Provide the [X, Y] coordinate of the cell's center where the given text is located.  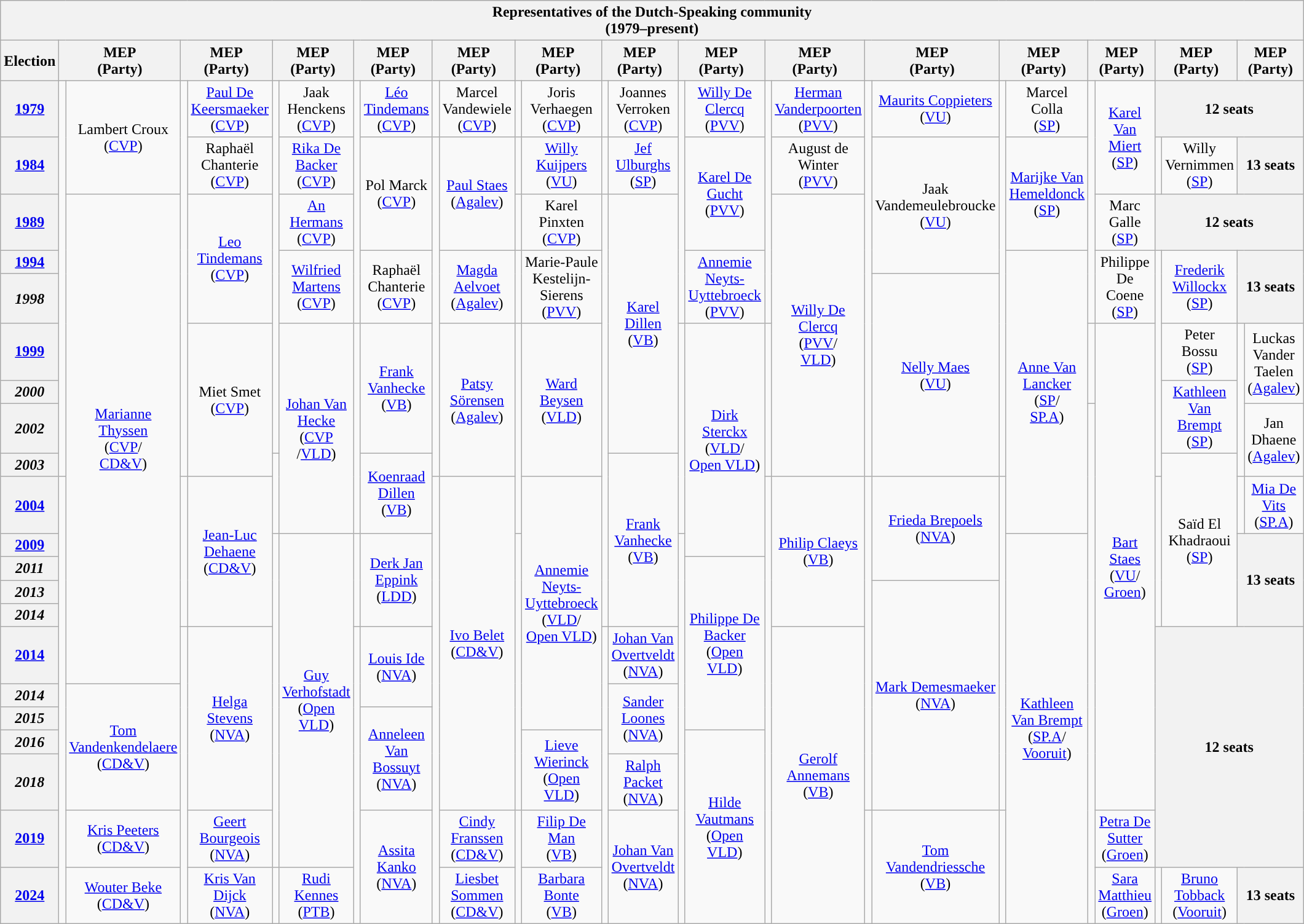
Sander Loones(NVA) [643, 719]
Koenraad Dillen(VB) [396, 493]
2011 [30, 568]
Jaak Henckens(CVP) [317, 109]
Anneleen Van Bossuyt(NVA) [396, 759]
Anne Van Lancker(SP/SP.A) [1047, 392]
Rudi Kennes(PTB) [317, 895]
Frederik Willockx(SP) [1200, 286]
Louis Ide(NVA) [396, 667]
Ralph Packet(NVA) [643, 782]
Bart Staes(VU/Groen) [1125, 567]
Mia De Vits(SP.A) [1274, 505]
Jaak Vandemeulebroucke(VU) [936, 205]
Karel Dillen(VB) [643, 323]
Kathleen Van Brempt(SP) [1200, 417]
2003 [30, 465]
2004 [30, 505]
Marianne Thyssen(CVP/CD&V) [123, 439]
Maurits Coppieters(VU) [936, 109]
Petra De Sutter(Groen) [1125, 839]
Sara Matthieu(Groen) [1125, 895]
Herman Vanderpoorten(PVV) [818, 109]
Johan Van Hecke(CVP/VLD) [317, 428]
Leo Tindemans(CVP) [230, 258]
1994 [30, 262]
Hilde Vautmans(Open VLD) [725, 827]
1989 [30, 222]
Representatives of the Dutch-Speaking community(1979–present) [652, 21]
2016 [30, 742]
2019 [30, 839]
2009 [30, 545]
Jan Dhaene(Agalev) [1274, 440]
1979 [30, 109]
Barbara Bonte(VB) [561, 895]
1984 [30, 165]
Election [30, 60]
Wilfried Martens(CVP) [317, 286]
Bruno Tobback(Vooruit) [1200, 895]
Jef Ulburghs(SP) [643, 165]
Karel Pinxten(CVP) [561, 222]
Willy De Clercq(PVV/VLD) [818, 335]
Saïd El Khadraoui(SP) [1200, 540]
Geert Bourgeois(NVA) [230, 839]
Marcel Vandewiele(CVP) [477, 109]
Lieve Wierinck(Open VLD) [561, 770]
Marc Galle(SP) [1125, 222]
Joris Verhaegen(CVP) [561, 109]
Annemie Neyts-Uyttebroeck(VLD/Open VLD) [561, 603]
Assita Kanko(NVA) [396, 867]
An Hermans(CVP) [317, 222]
Filip De Man(VB) [561, 839]
Wouter Beke(CD&V) [123, 895]
2000 [30, 392]
2018 [30, 782]
Derk Jan Eppink(LDD) [396, 580]
2013 [30, 592]
Marcel Colla(SP) [1047, 109]
Paul Staes(Agalev) [477, 194]
Mark Demesmaeker(NVA) [936, 695]
Willy Vernimmen(SP) [1200, 165]
Rika De Backer(CVP) [317, 165]
1999 [30, 352]
Kris Peeters(CD&V) [123, 839]
Ward Beysen(VLD) [561, 400]
Frieda Brepoels(NVA) [936, 528]
Tom Vandenkendelaere(CD&V) [123, 747]
2015 [30, 719]
Jean-Luc Dehaene(CD&V) [230, 551]
Léo Tindemans(CVP) [396, 109]
Guy Verhofstadt(Open VLD) [317, 700]
Nelly Maes(VU) [936, 375]
Peter Bossu(SP) [1200, 352]
Willy Kuijpers(VU) [561, 165]
Cindy Franssen(CD&V) [477, 839]
Miet Smet(CVP) [230, 400]
Philip Claeys(VB) [818, 551]
Willy De Clercq(PVV) [725, 109]
Annemie Neyts-Uyttebroeck(PVV) [725, 286]
Paul De Keersmaeker(CVP) [230, 109]
Philippe De Coene(SP) [1125, 286]
Luckas Vander Taelen(Agalev) [1274, 363]
Marijke Van Hemeldonck(SP) [1047, 194]
Lambert Croux(CVP) [123, 137]
Tom Vandendriessche(VB) [936, 867]
Helga Stevens(NVA) [230, 719]
Dirk Sterckx(VLD/Open VLD) [725, 440]
Marie-Paule Kestelijn-Sierens(PVV) [561, 286]
Liesbet Sommen(CD&V) [477, 895]
Gerolf Annemans(VB) [818, 775]
Karel De Gucht(PVV) [725, 194]
1998 [30, 299]
2024 [30, 895]
Joannes Verroken(CVP) [643, 109]
Karel Van Miert(SP) [1125, 137]
Ivo Belet(CD&V) [477, 643]
Patsy Sörensen(Agalev) [477, 400]
Pol Marck(CVP) [396, 194]
2002 [30, 428]
Kris Van Dijck(NVA) [230, 895]
Philippe De Backer(Open VLD) [725, 643]
Magda Aelvoet(Agalev) [477, 286]
August de Winter(PVV) [818, 165]
Kathleen Van Brempt(SP.A/Vooruit) [1047, 728]
